For the text-containing cell, return its midpoint in (x, y) coordinate format. 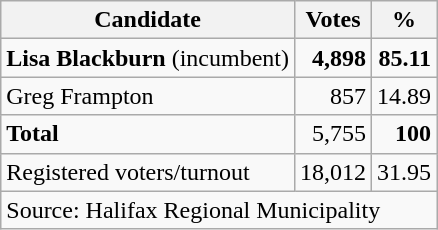
Votes (334, 20)
4,898 (334, 58)
Greg Frampton (148, 96)
14.89 (404, 96)
Candidate (148, 20)
Total (148, 134)
Registered voters/turnout (148, 172)
% (404, 20)
857 (334, 96)
Lisa Blackburn (incumbent) (148, 58)
5,755 (334, 134)
100 (404, 134)
18,012 (334, 172)
Source: Halifax Regional Municipality (219, 210)
31.95 (404, 172)
85.11 (404, 58)
